Extract the [X, Y] coordinate from the center of the cell holding the provided text.  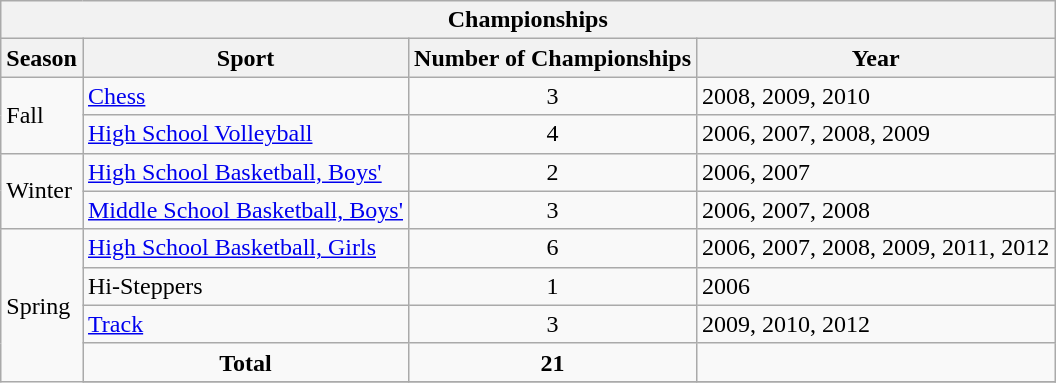
2009, 2010, 2012 [876, 324]
Total [245, 362]
Hi-Steppers [245, 286]
High School Basketball, Boys' [245, 172]
2006 [876, 286]
Number of Championships [553, 58]
High School Volleyball [245, 134]
2 [553, 172]
2006, 2007 [876, 172]
1 [553, 286]
Sport [245, 58]
Track [245, 324]
4 [553, 134]
Winter [42, 191]
Season [42, 58]
Championships [528, 20]
6 [553, 248]
Fall [42, 115]
Spring [42, 305]
Year [876, 58]
2006, 2007, 2008, 2009, 2011, 2012 [876, 248]
2006, 2007, 2008, 2009 [876, 134]
2008, 2009, 2010 [876, 96]
High School Basketball, Girls [245, 248]
Middle School Basketball, Boys' [245, 210]
Chess [245, 96]
2006, 2007, 2008 [876, 210]
21 [553, 362]
